Pinpoint the cell where the given text exists, returning its [X, Y] midpoint coordinate. 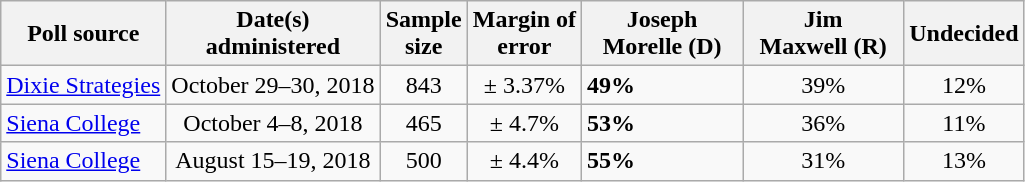
Margin oferror [524, 34]
Poll source [84, 34]
JimMaxwell (R) [824, 34]
Date(s)administered [273, 34]
465 [424, 123]
843 [424, 85]
October 4–8, 2018 [273, 123]
13% [964, 161]
12% [964, 85]
Undecided [964, 34]
± 4.4% [524, 161]
31% [824, 161]
49% [662, 85]
Samplesize [424, 34]
October 29–30, 2018 [273, 85]
August 15–19, 2018 [273, 161]
39% [824, 85]
53% [662, 123]
500 [424, 161]
11% [964, 123]
36% [824, 123]
Dixie Strategies [84, 85]
JosephMorelle (D) [662, 34]
± 4.7% [524, 123]
± 3.37% [524, 85]
55% [662, 161]
